Detect which cell encompasses the target text, then output its [x, y] center coordinate. 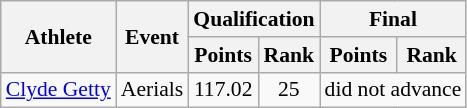
25 [289, 90]
Clyde Getty [58, 90]
Event [152, 36]
did not advance [394, 90]
Athlete [58, 36]
Final [394, 19]
Aerials [152, 90]
117.02 [223, 90]
Qualification [254, 19]
